Locate the cell with the specified text and output its [x, y] center coordinate. 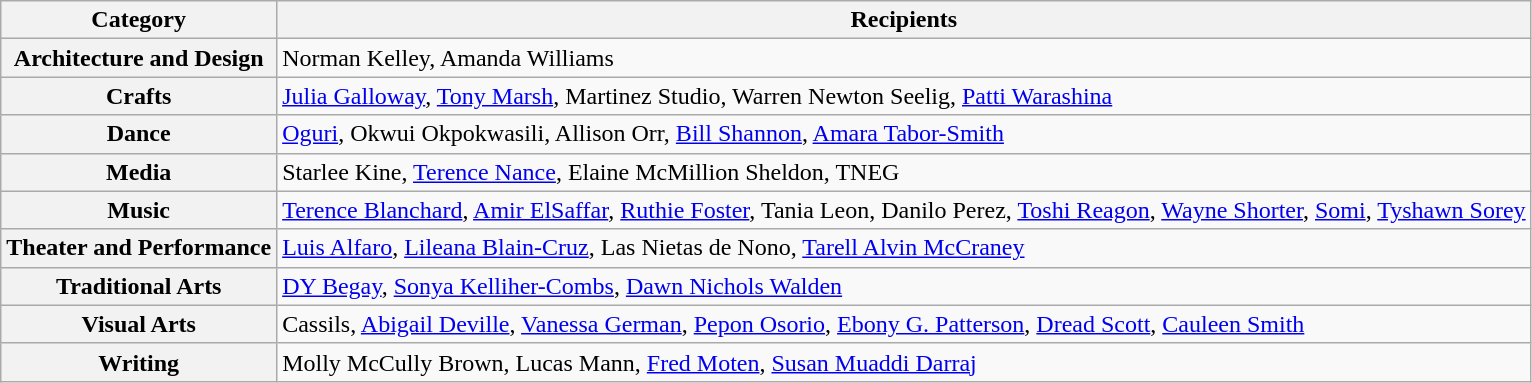
Architecture and Design [139, 58]
Cassils, Abigail Deville, Vanessa German, Pepon Osorio, Ebony G. Patterson, Dread Scott, Cauleen Smith [904, 324]
Oguri, Okwui Okpokwasili, Allison Orr, Bill Shannon, Amara Tabor-Smith [904, 134]
Norman Kelley, Amanda Williams [904, 58]
Dance [139, 134]
Visual Arts [139, 324]
Writing [139, 362]
Terence Blanchard, Amir ElSaffar, Ruthie Foster, Tania Leon, Danilo Perez, Toshi Reagon, Wayne Shorter, Somi, Tyshawn Sorey [904, 210]
Recipients [904, 20]
DY Begay, Sonya Kelliher-Combs, Dawn Nichols Walden [904, 286]
Molly McCully Brown, Lucas Mann, Fred Moten, Susan Muaddi Darraj [904, 362]
Starlee Kine, Terence Nance, Elaine McMillion Sheldon, TNEG [904, 172]
Category [139, 20]
Traditional Arts [139, 286]
Luis Alfaro, Lileana Blain-Cruz, Las Nietas de Nono, Tarell Alvin McCraney [904, 248]
Julia Galloway, Tony Marsh, Martinez Studio, Warren Newton Seelig, Patti Warashina [904, 96]
Music [139, 210]
Media [139, 172]
Crafts [139, 96]
Theater and Performance [139, 248]
